Find where the given text appears and provide that cell's center as [X, Y] coordinate. 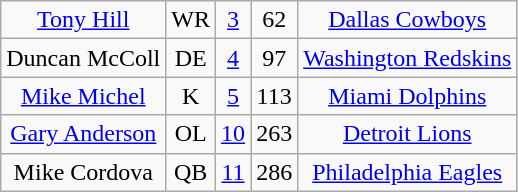
97 [274, 58]
K [191, 96]
4 [234, 58]
11 [234, 172]
3 [234, 20]
DE [191, 58]
62 [274, 20]
Detroit Lions [408, 134]
263 [274, 134]
Gary Anderson [84, 134]
QB [191, 172]
Washington Redskins [408, 58]
5 [234, 96]
Duncan McColl [84, 58]
Mike Michel [84, 96]
Philadelphia Eagles [408, 172]
Tony Hill [84, 20]
286 [274, 172]
113 [274, 96]
WR [191, 20]
Mike Cordova [84, 172]
Miami Dolphins [408, 96]
OL [191, 134]
10 [234, 134]
Dallas Cowboys [408, 20]
